Locate the cell with the specified text and output its (x, y) center coordinate. 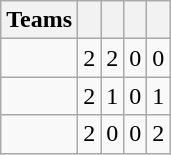
Teams (40, 20)
